Search for the cell housing the specified text and yield its (X, Y) center coordinate. 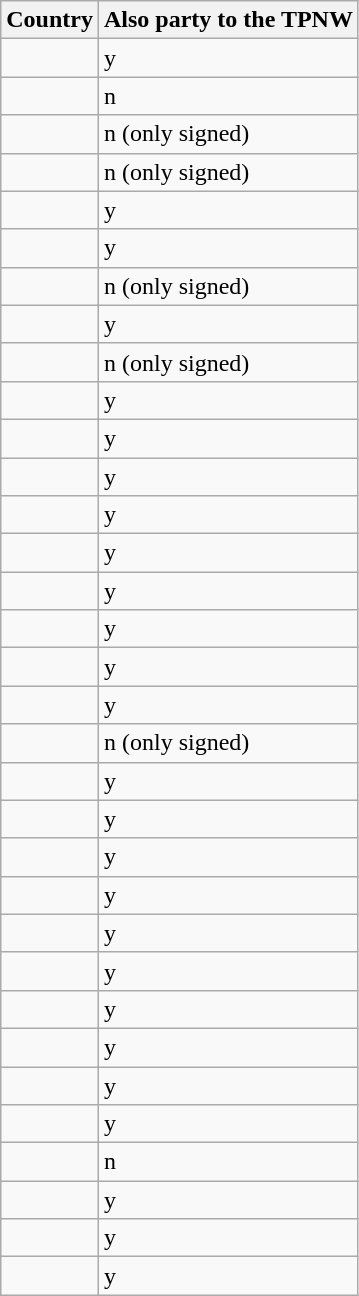
Country (50, 20)
Also party to the TPNW (228, 20)
